Extract the [x, y] coordinate from the center of the cell holding the provided text.  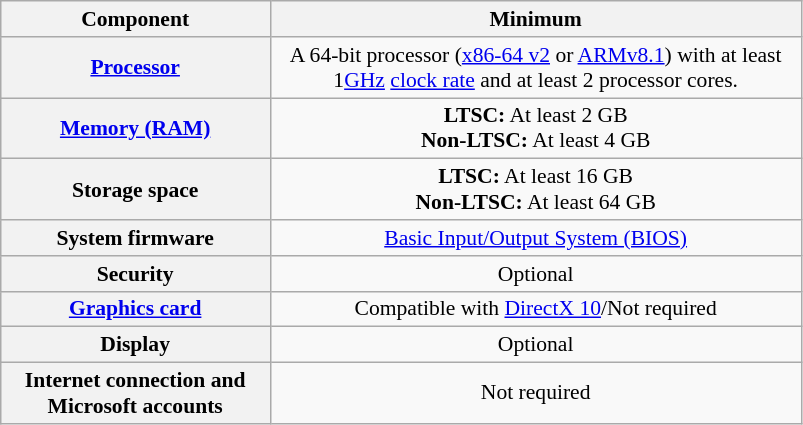
LTSC: At least 16 GBNon-LTSC: At least 64 GB [536, 190]
Not required [536, 394]
Processor [135, 68]
Security [135, 274]
Storage space [135, 190]
Compatible with DirectX 10/Not required [536, 309]
Minimum [536, 19]
A 64-bit processor (x86-64 v2 or ARMv8.1) with at least 1GHz clock rate and at least 2 processor cores. [536, 68]
Internet connection and Microsoft accounts [135, 394]
System firmware [135, 238]
Basic Input/Output System (BIOS) [536, 238]
LTSC: At least 2 GBNon-LTSC: At least 4 GB [536, 128]
Memory (RAM) [135, 128]
Component [135, 19]
Display [135, 345]
Graphics card [135, 309]
